Provide the (X, Y) coordinate of the cell's center where the given text is located.  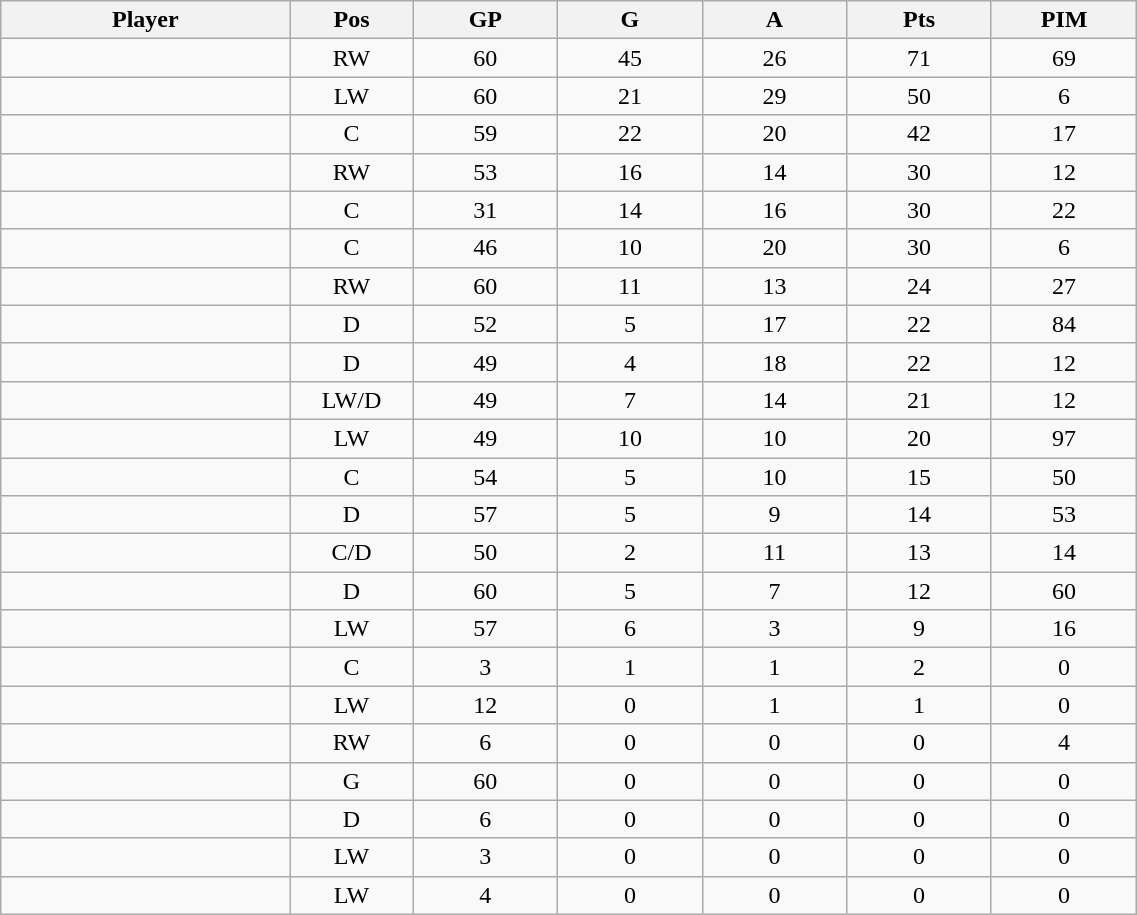
Pts (920, 20)
A (774, 20)
GP (486, 20)
Player (146, 20)
15 (920, 477)
84 (1064, 324)
71 (920, 58)
PIM (1064, 20)
97 (1064, 438)
46 (486, 248)
31 (486, 210)
C/D (352, 553)
LW/D (352, 400)
18 (774, 362)
27 (1064, 286)
54 (486, 477)
59 (486, 134)
29 (774, 96)
24 (920, 286)
45 (630, 58)
52 (486, 324)
Pos (352, 20)
26 (774, 58)
69 (1064, 58)
42 (920, 134)
